From the cell containing the given text, extract its center point as (x, y) coordinate. 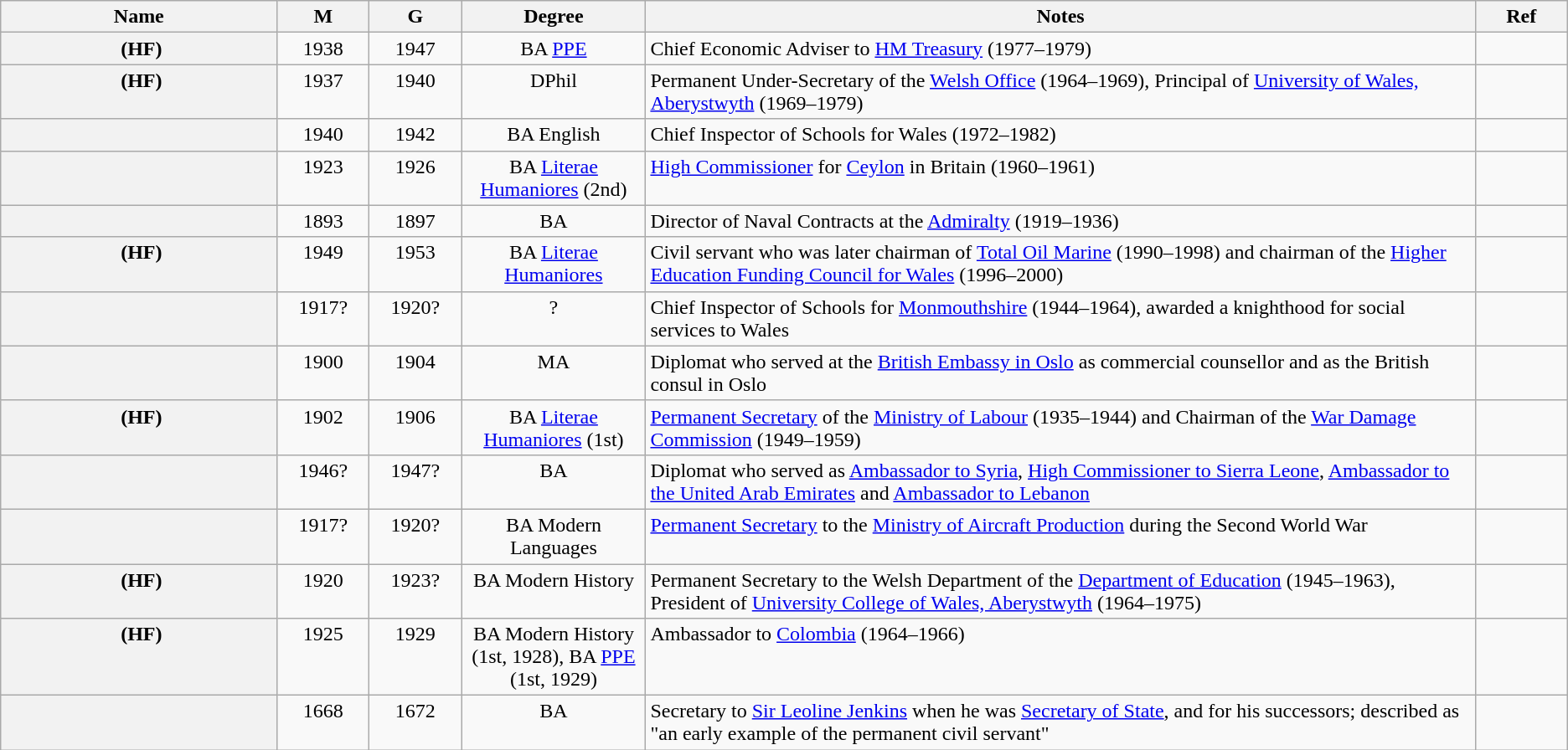
Notes (1060, 17)
1920 (323, 591)
High Commissioner for Ceylon in Britain (1960–1961) (1060, 177)
BA Literae Humaniores (2nd) (554, 177)
1947? (415, 482)
Permanent Secretary to the Ministry of Aircraft Production during the Second World War (1060, 536)
BA Modern History (1st, 1928), BA PPE (1st, 1929) (554, 657)
Chief Economic Adviser to HM Treasury (1977–1979) (1060, 49)
1937 (323, 92)
1942 (415, 135)
Permanent Under-Secretary of the Welsh Office (1964–1969), Principal of University of Wales, Aberystwyth (1969–1979) (1060, 92)
1923? (415, 591)
1906 (415, 427)
Name (139, 17)
BA PPE (554, 49)
1947 (415, 49)
Ref (1521, 17)
Chief Inspector of Schools for Monmouthshire (1944–1964), awarded a knighthood for social services to Wales (1060, 318)
1904 (415, 373)
1938 (323, 49)
1672 (415, 723)
BA Modern History (554, 591)
BA Modern Languages (554, 536)
1926 (415, 177)
1900 (323, 373)
Diplomat who served as Ambassador to Syria, High Commissioner to Sierra Leone, Ambassador to the United Arab Emirates and Ambassador to Lebanon (1060, 482)
Permanent Secretary of the Ministry of Labour (1935–1944) and Chairman of the War Damage Commission (1949–1959) (1060, 427)
1668 (323, 723)
1953 (415, 265)
Degree (554, 17)
Diplomat who served at the British Embassy in Oslo as commercial counsellor and as the British consul in Oslo (1060, 373)
M (323, 17)
BA Literae Humaniores (1st) (554, 427)
BA English (554, 135)
G (415, 17)
MA (554, 373)
Director of Naval Contracts at the Admiralty (1919–1936) (1060, 221)
1929 (415, 657)
1949 (323, 265)
Ambassador to Colombia (1964–1966) (1060, 657)
1946? (323, 482)
BA Literae Humaniores (554, 265)
1923 (323, 177)
Chief Inspector of Schools for Wales (1972–1982) (1060, 135)
1925 (323, 657)
1897 (415, 221)
1893 (323, 221)
? (554, 318)
1902 (323, 427)
DPhil (554, 92)
Civil servant who was later chairman of Total Oil Marine (1990–1998) and chairman of the Higher Education Funding Council for Wales (1996–2000) (1060, 265)
